Identify which cell holds the provided text, then report its [x, y] central coordinate. 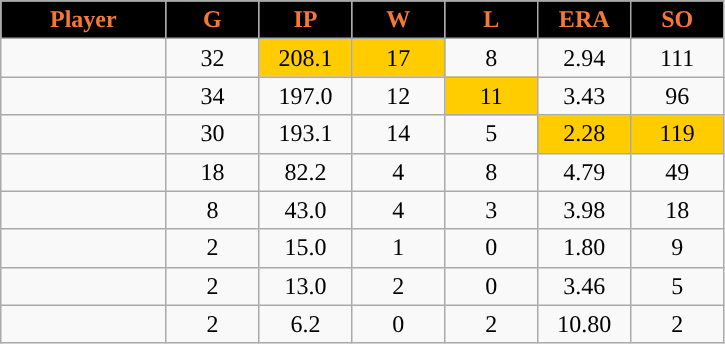
13.0 [306, 286]
17 [398, 58]
3.46 [584, 286]
Player [84, 20]
193.1 [306, 134]
96 [678, 96]
12 [398, 96]
IP [306, 20]
G [212, 20]
3.98 [584, 210]
15.0 [306, 248]
10.80 [584, 324]
1 [398, 248]
L [492, 20]
2.94 [584, 58]
14 [398, 134]
32 [212, 58]
4.79 [584, 172]
30 [212, 134]
49 [678, 172]
82.2 [306, 172]
197.0 [306, 96]
43.0 [306, 210]
11 [492, 96]
3.43 [584, 96]
2.28 [584, 134]
9 [678, 248]
1.80 [584, 248]
ERA [584, 20]
3 [492, 210]
119 [678, 134]
208.1 [306, 58]
34 [212, 96]
SO [678, 20]
6.2 [306, 324]
W [398, 20]
111 [678, 58]
